Detect which cell encompasses the target text, then output its [x, y] center coordinate. 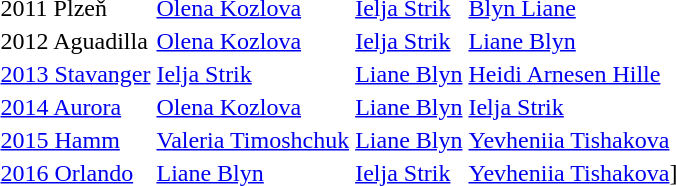
Valeria Timoshchuk [253, 140]
